Return the (X, Y) coordinate for the center point of the cell that contains the specified text.  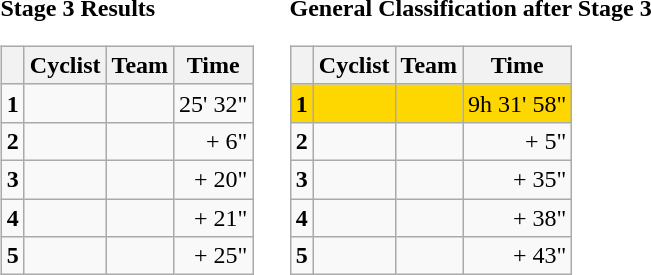
+ 6" (214, 141)
+ 43" (518, 256)
25' 32" (214, 103)
9h 31' 58" (518, 103)
+ 38" (518, 217)
+ 35" (518, 179)
+ 21" (214, 217)
+ 5" (518, 141)
+ 20" (214, 179)
+ 25" (214, 256)
